Output the [x, y] coordinate of the center of the cell containing the given text.  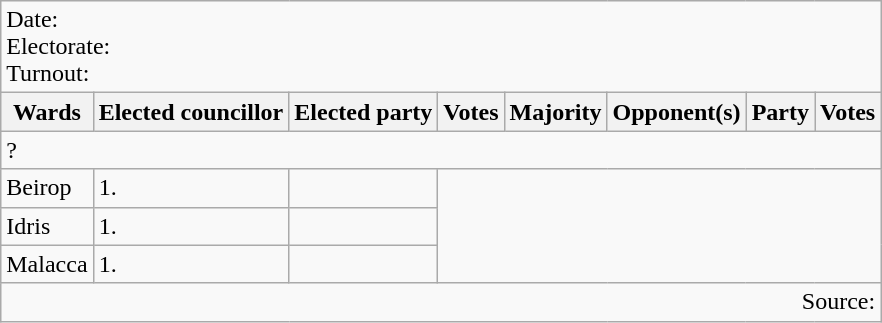
Wards [47, 112]
Idris [47, 226]
? [441, 150]
Date: Electorate: Turnout: [441, 47]
Elected councillor [191, 112]
Opponent(s) [676, 112]
Party [780, 112]
Malacca [47, 264]
Beirop [47, 188]
Elected party [364, 112]
Source: [441, 302]
Majority [556, 112]
